Return [X, Y] of the center of cell containing provided text 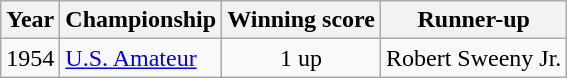
1 up [302, 58]
Runner-up [474, 20]
Winning score [302, 20]
1954 [30, 58]
U.S. Amateur [141, 58]
Year [30, 20]
Championship [141, 20]
Robert Sweeny Jr. [474, 58]
